Determine the (X, Y) coordinate at the center of the cell enclosing the given text.  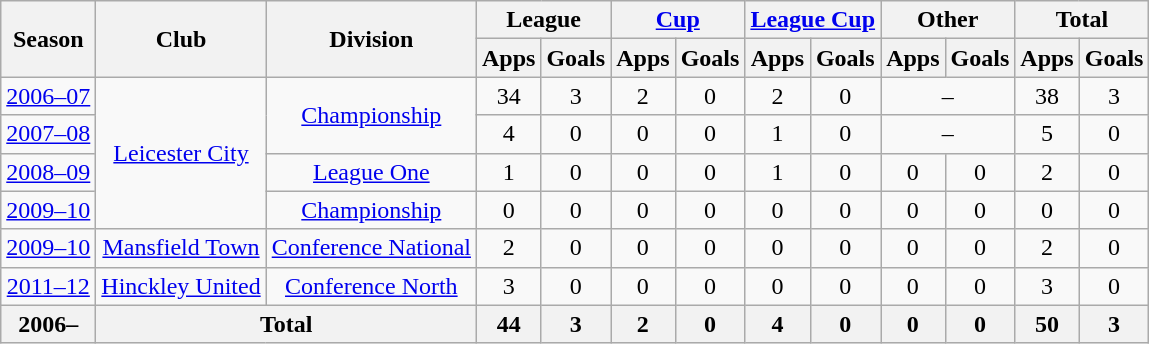
2011–12 (48, 286)
34 (508, 96)
League Cup (813, 20)
2007–08 (48, 134)
2006– (48, 324)
44 (508, 324)
Other (948, 20)
Mansfield Town (181, 248)
League (543, 20)
Division (371, 39)
2006–07 (48, 96)
Conference National (371, 248)
Conference North (371, 286)
Cup (678, 20)
50 (1047, 324)
League One (371, 172)
38 (1047, 96)
Hinckley United (181, 286)
Leicester City (181, 153)
Club (181, 39)
5 (1047, 134)
Season (48, 39)
2008–09 (48, 172)
